From the cell containing the given text, extract its center point as (X, Y) coordinate. 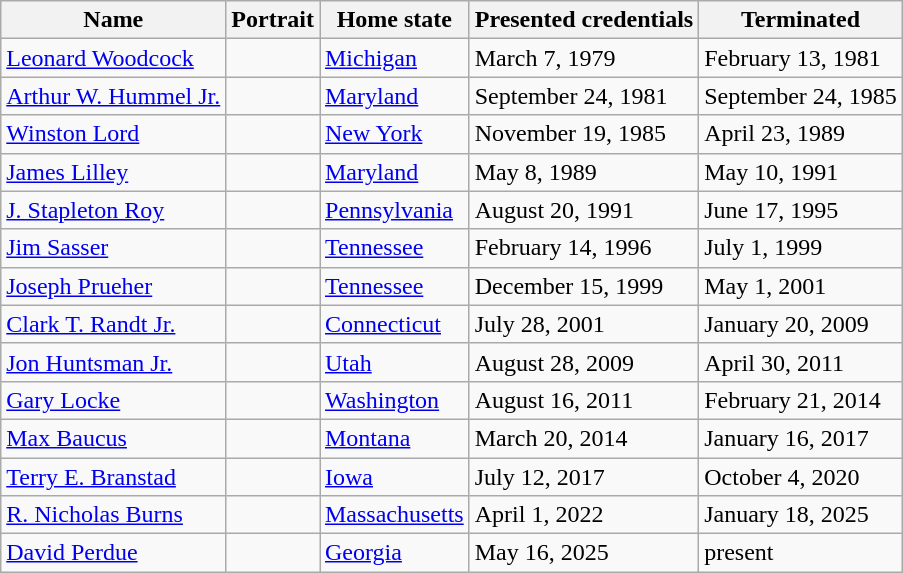
December 15, 1999 (584, 286)
April 1, 2022 (584, 515)
Max Baucus (114, 438)
Michigan (395, 58)
David Perdue (114, 553)
October 4, 2020 (801, 477)
Jon Huntsman Jr. (114, 362)
May 8, 1989 (584, 172)
Iowa (395, 477)
May 1, 2001 (801, 286)
March 7, 1979 (584, 58)
January 18, 2025 (801, 515)
Joseph Prueher (114, 286)
Pennsylvania (395, 210)
September 24, 1985 (801, 96)
July 1, 1999 (801, 248)
J. Stapleton Roy (114, 210)
August 28, 2009 (584, 362)
R. Nicholas Burns (114, 515)
Jim Sasser (114, 248)
Clark T. Randt Jr. (114, 324)
June 17, 1995 (801, 210)
April 30, 2011 (801, 362)
Washington (395, 400)
New York (395, 134)
May 16, 2025 (584, 553)
July 12, 2017 (584, 477)
February 21, 2014 (801, 400)
James Lilley (114, 172)
Gary Locke (114, 400)
May 10, 1991 (801, 172)
Massachusetts (395, 515)
July 28, 2001 (584, 324)
Portrait (273, 20)
September 24, 1981 (584, 96)
August 16, 2011 (584, 400)
April 23, 1989 (801, 134)
Leonard Woodcock (114, 58)
August 20, 1991 (584, 210)
Presented credentials (584, 20)
Montana (395, 438)
Terminated (801, 20)
Name (114, 20)
Georgia (395, 553)
March 20, 2014 (584, 438)
November 19, 1985 (584, 134)
Connecticut (395, 324)
February 14, 1996 (584, 248)
Winston Lord (114, 134)
Home state (395, 20)
Terry E. Branstad (114, 477)
February 13, 1981 (801, 58)
January 16, 2017 (801, 438)
Arthur W. Hummel Jr. (114, 96)
present (801, 553)
January 20, 2009 (801, 324)
Utah (395, 362)
